Extract the (X, Y) coordinate from the center of the cell holding the provided text.  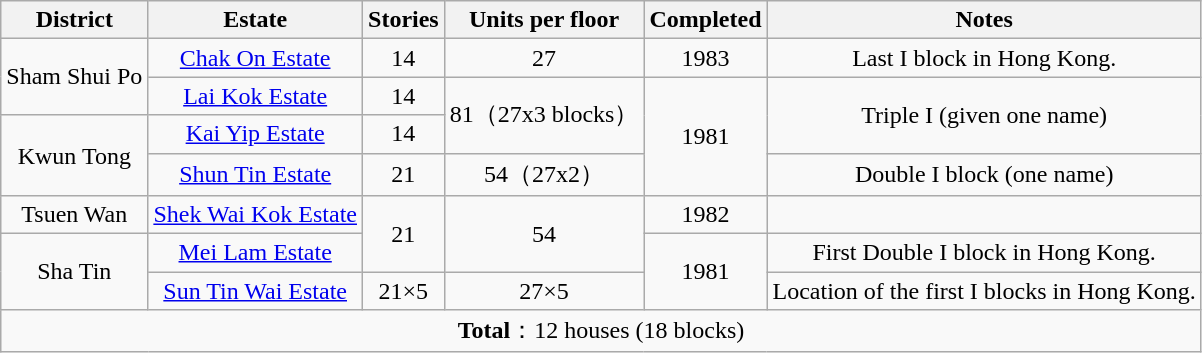
81（27x3 blocks） (544, 115)
Triple I (given one name) (984, 115)
Units per floor (544, 20)
Total：12 houses (18 blocks) (602, 332)
Double I block (one name) (984, 174)
Sun Tin Wai Estate (256, 291)
Notes (984, 20)
Sha Tin (74, 272)
Location of the first I blocks in Hong Kong. (984, 291)
54（27x2） (544, 174)
21×5 (404, 291)
First Double I block in Hong Kong. (984, 253)
Chak On Estate (256, 58)
Last I block in Hong Kong. (984, 58)
54 (544, 234)
Sham Shui Po (74, 77)
Completed (706, 20)
Stories (404, 20)
District (74, 20)
1983 (706, 58)
27×5 (544, 291)
Kwun Tong (74, 156)
1982 (706, 215)
Mei Lam Estate (256, 253)
Tsuen Wan (74, 215)
Lai Kok Estate (256, 96)
Shek Wai Kok Estate (256, 215)
Kai Yip Estate (256, 134)
Shun Tin Estate (256, 174)
27 (544, 58)
Estate (256, 20)
